Extract the (x, y) coordinate from the center of the cell holding the provided text.  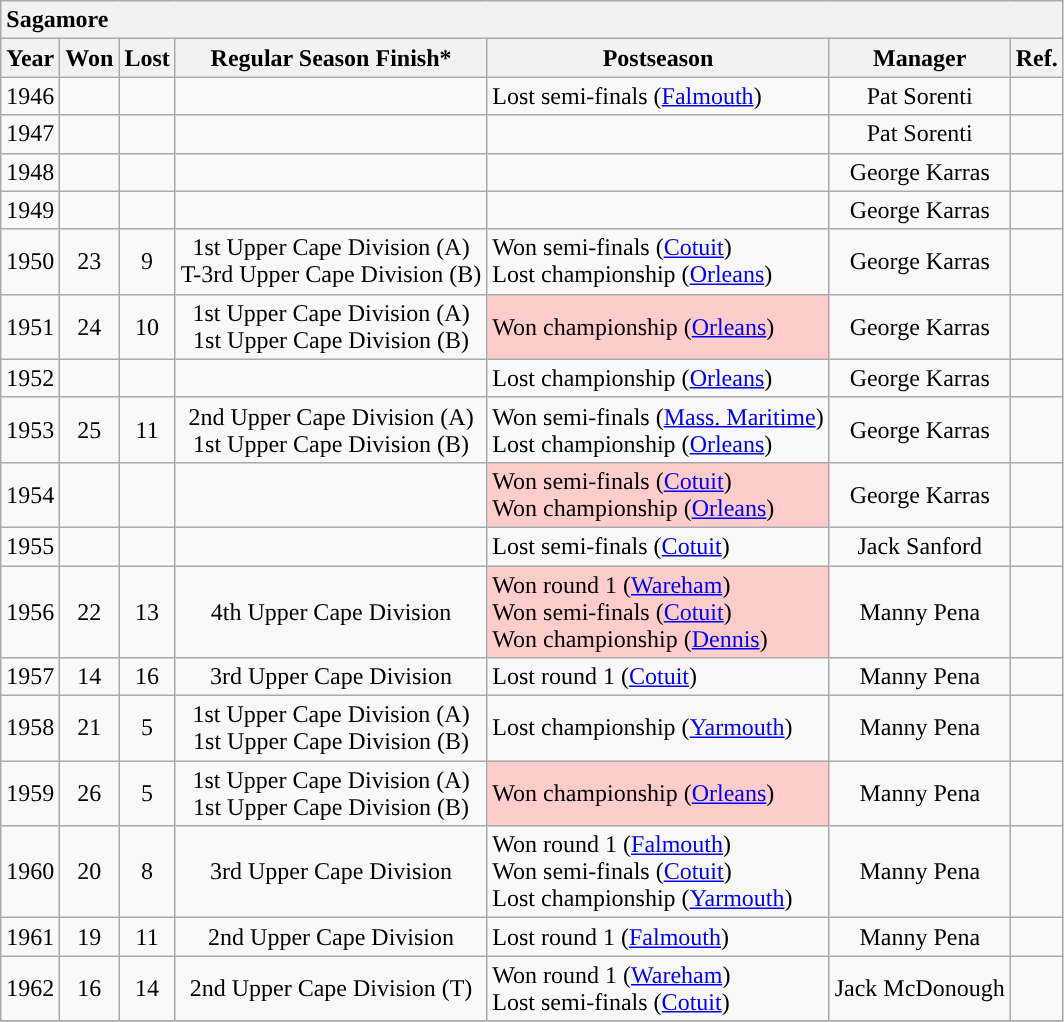
13 (147, 612)
Lost championship (Yarmouth) (658, 728)
1949 (30, 210)
Won round 1 (Falmouth)Won semi-finals (Cotuit) Lost championship (Yarmouth) (658, 872)
1957 (30, 677)
Lost (147, 58)
1955 (30, 546)
2nd Upper Cape Division (A)1st Upper Cape Division (B) (330, 430)
21 (90, 728)
Lost semi-finals (Cotuit) (658, 546)
20 (90, 872)
1st Upper Cape Division (A)T-3rd Upper Cape Division (B) (330, 262)
23 (90, 262)
Jack Sanford (920, 546)
Won (90, 58)
2nd Upper Cape Division (330, 937)
1960 (30, 872)
Won semi-finals (Cotuit)Lost championship (Orleans) (658, 262)
Postseason (658, 58)
2nd Upper Cape Division (T) (330, 988)
1956 (30, 612)
1946 (30, 96)
Year (30, 58)
19 (90, 937)
1951 (30, 326)
1954 (30, 494)
Ref. (1036, 58)
8 (147, 872)
Sagamore (532, 20)
Lost semi-finals (Falmouth) (658, 96)
Jack McDonough (920, 988)
Lost round 1 (Falmouth) (658, 937)
Won semi-finals (Cotuit)Won championship (Orleans) (658, 494)
1959 (30, 794)
1961 (30, 937)
1952 (30, 378)
22 (90, 612)
26 (90, 794)
24 (90, 326)
Won semi-finals (Mass. Maritime)Lost championship (Orleans) (658, 430)
1950 (30, 262)
Regular Season Finish* (330, 58)
25 (90, 430)
9 (147, 262)
1953 (30, 430)
1962 (30, 988)
Lost round 1 (Cotuit) (658, 677)
Won round 1 (Wareham) Lost semi-finals (Cotuit) (658, 988)
10 (147, 326)
1958 (30, 728)
Won round 1 (Wareham) Won semi-finals (Cotuit)Won championship (Dennis) (658, 612)
1948 (30, 172)
1947 (30, 134)
4th Upper Cape Division (330, 612)
Lost championship (Orleans) (658, 378)
Manager (920, 58)
